Output the (x, y) coordinate of the center of the cell containing the given text.  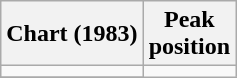
Peakposition (189, 34)
Chart (1983) (72, 34)
